Provide the (X, Y) coordinate of the cell's center where the given text is located.  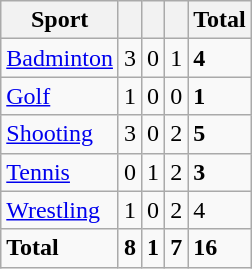
5 (220, 134)
Wrestling (60, 210)
Shooting (60, 134)
Golf (60, 96)
Sport (60, 20)
Badminton (60, 58)
7 (176, 248)
8 (130, 248)
Tennis (60, 172)
16 (220, 248)
